Determine the [X, Y] coordinate at the center of the cell enclosing the given text.  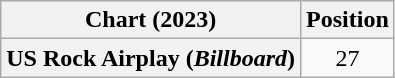
Position [348, 20]
27 [348, 58]
US Rock Airplay (Billboard) [151, 58]
Chart (2023) [151, 20]
